Pinpoint the cell where the given text exists, returning its [x, y] midpoint coordinate. 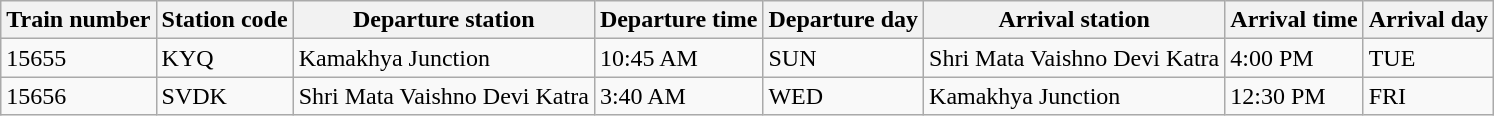
Arrival time [1294, 20]
Departure station [444, 20]
3:40 AM [678, 96]
15655 [78, 58]
Arrival day [1428, 20]
12:30 PM [1294, 96]
15656 [78, 96]
4:00 PM [1294, 58]
Train number [78, 20]
SVDK [224, 96]
Departure day [844, 20]
Departure time [678, 20]
FRI [1428, 96]
Arrival station [1074, 20]
SUN [844, 58]
TUE [1428, 58]
WED [844, 96]
Station code [224, 20]
KYQ [224, 58]
10:45 AM [678, 58]
